Pinpoint the cell where the given text exists, returning its [x, y] midpoint coordinate. 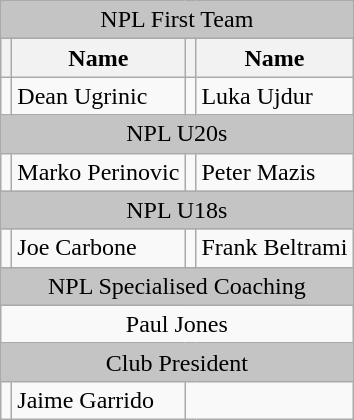
Club President [177, 362]
NPL Specialised Coaching [177, 286]
Jaime Garrido [98, 400]
Luka Ujdur [274, 96]
Marko Perinovic [98, 172]
NPL U18s [177, 210]
Paul Jones [177, 324]
Joe Carbone [98, 248]
Dean Ugrinic [98, 96]
NPL First Team [177, 20]
Peter Mazis [274, 172]
Frank Beltrami [274, 248]
NPL U20s [177, 134]
